Search for the cell housing the specified text and yield its [x, y] center coordinate. 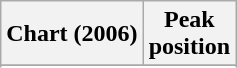
Chart (2006) [72, 34]
Peakposition [189, 34]
